Identify which cell holds the provided text, then report its (X, Y) central coordinate. 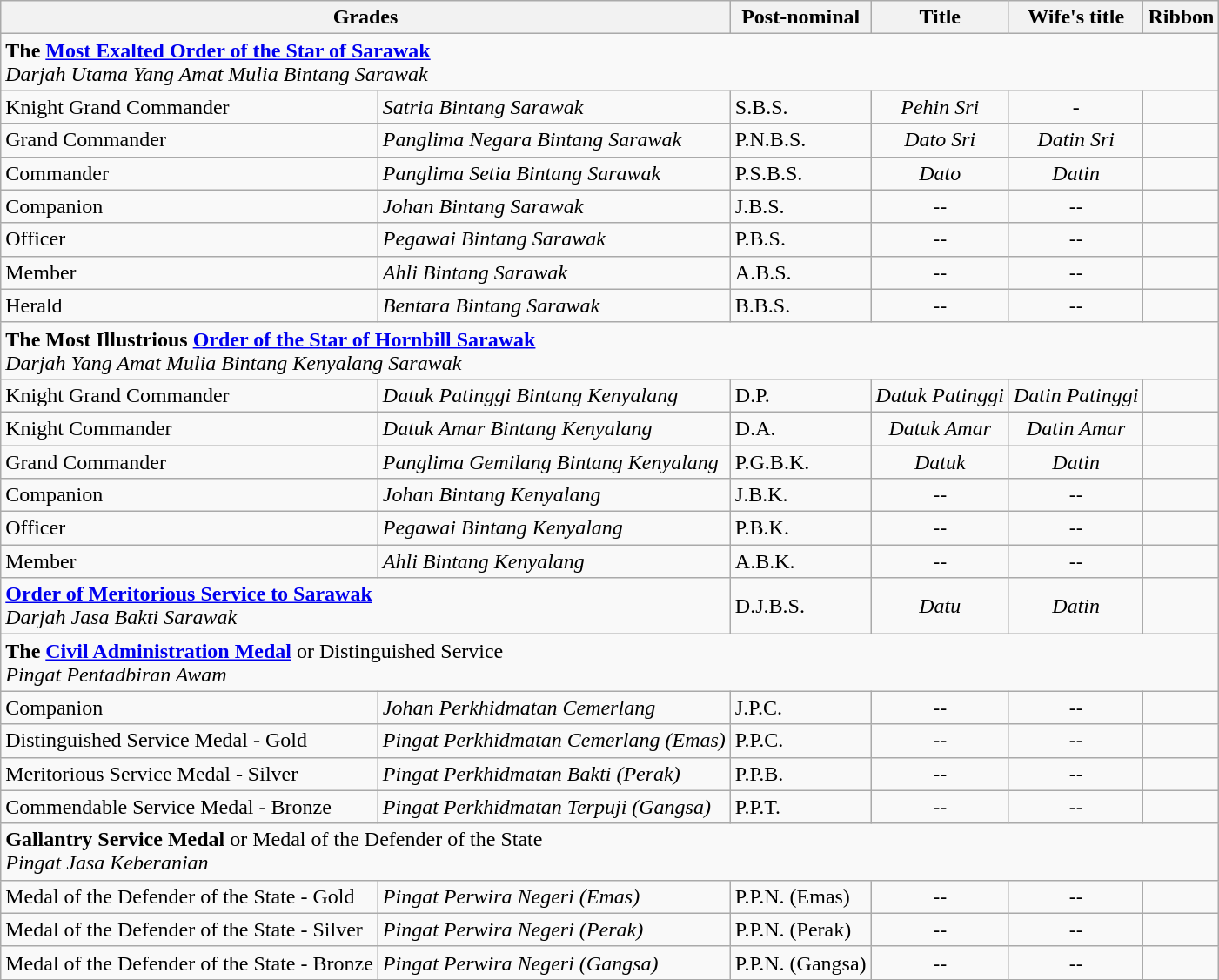
Order of Meritorious Service to Sarawak Darjah Jasa Bakti Sarawak (365, 606)
Herald (190, 305)
P.B.S. (800, 239)
A.B.S. (800, 272)
Johan Bintang Kenyalang (553, 495)
Datuk Amar (940, 428)
Ahli Bintang Sarawak (553, 272)
- (1075, 107)
Dato (940, 173)
J.B.K. (800, 495)
Ribbon (1182, 17)
Dato Sri (940, 140)
D.P. (800, 395)
Pingat Perwira Negeri (Emas) (553, 896)
P.P.T. (800, 807)
P.P.B. (800, 774)
Johan Bintang Sarawak (553, 206)
B.B.S. (800, 305)
P.G.B.K. (800, 462)
P.B.K. (800, 528)
J.B.S. (800, 206)
Pehin Sri (940, 107)
Panglima Gemilang Bintang Kenyalang (553, 462)
P.P.N. (Gangsa) (800, 963)
Satria Bintang Sarawak (553, 107)
Medal of the Defender of the State - Bronze (190, 963)
Pingat Perkhidmatan Bakti (Perak) (553, 774)
Grades (365, 17)
Pingat Perwira Negeri (Perak) (553, 930)
Pegawai Bintang Sarawak (553, 239)
Wife's title (1075, 17)
Bentara Bintang Sarawak (553, 305)
Meritorious Service Medal - Silver (190, 774)
P.P.N. (Emas) (800, 896)
Pingat Perkhidmatan Cemerlang (Emas) (553, 741)
Datin Patinggi (1075, 395)
P.P.C. (800, 741)
P.N.B.S. (800, 140)
Johan Perkhidmatan Cemerlang (553, 708)
P.P.N. (Perak) (800, 930)
Datuk Patinggi (940, 395)
Panglima Setia Bintang Sarawak (553, 173)
Title (940, 17)
Commander (190, 173)
Medal of the Defender of the State - Gold (190, 896)
Pingat Perkhidmatan Terpuji (Gangsa) (553, 807)
Datu (940, 606)
J.P.C. (800, 708)
Datuk Patinggi Bintang Kenyalang (553, 395)
Medal of the Defender of the State - Silver (190, 930)
Panglima Negara Bintang Sarawak (553, 140)
Datuk Amar Bintang Kenyalang (553, 428)
Pegawai Bintang Kenyalang (553, 528)
P.S.B.S. (800, 173)
Datin Amar (1075, 428)
Ahli Bintang Kenyalang (553, 561)
Pingat Perwira Negeri (Gangsa) (553, 963)
Gallantry Service Medal or Medal of the Defender of the State Pingat Jasa Keberanian (610, 851)
Datuk (940, 462)
Distinguished Service Medal - Gold (190, 741)
D.J.B.S. (800, 606)
Knight Commander (190, 428)
Commendable Service Medal - Bronze (190, 807)
A.B.K. (800, 561)
The Civil Administration Medal or Distinguished Service Pingat Pentadbiran Awam (610, 663)
Post-nominal (800, 17)
Datin Sri (1075, 140)
D.A. (800, 428)
The Most Exalted Order of the Star of Sarawak Darjah Utama Yang Amat Mulia Bintang Sarawak (610, 63)
The Most Illustrious Order of the Star of Hornbill Sarawak Darjah Yang Amat Mulia Bintang Kenyalang Sarawak (610, 350)
S.B.S. (800, 107)
